Determine the [X, Y] coordinate at the center of the cell enclosing the given text.  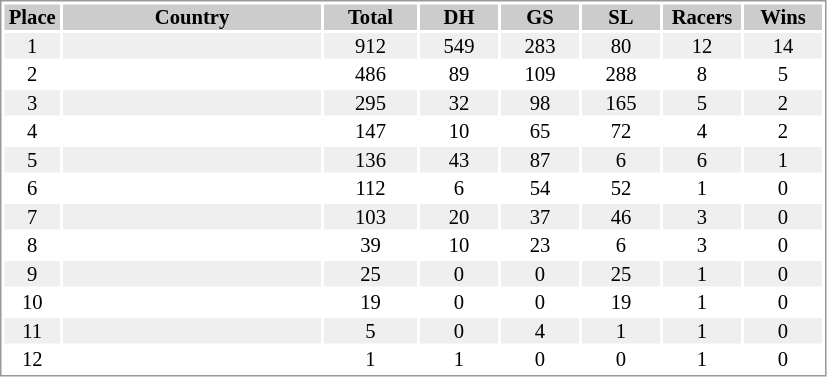
43 [459, 160]
52 [621, 189]
147 [370, 131]
23 [540, 245]
Wins [783, 17]
89 [459, 75]
65 [540, 131]
39 [370, 245]
912 [370, 46]
11 [32, 331]
295 [370, 103]
165 [621, 103]
54 [540, 189]
103 [370, 217]
80 [621, 46]
Place [32, 17]
136 [370, 160]
46 [621, 217]
283 [540, 46]
Total [370, 17]
20 [459, 217]
SL [621, 17]
37 [540, 217]
549 [459, 46]
112 [370, 189]
288 [621, 75]
14 [783, 46]
Racers [702, 17]
98 [540, 103]
486 [370, 75]
Country [192, 17]
DH [459, 17]
32 [459, 103]
109 [540, 75]
87 [540, 160]
7 [32, 217]
GS [540, 17]
72 [621, 131]
9 [32, 274]
